Output the [x, y] coordinate of the center of the cell containing the given text.  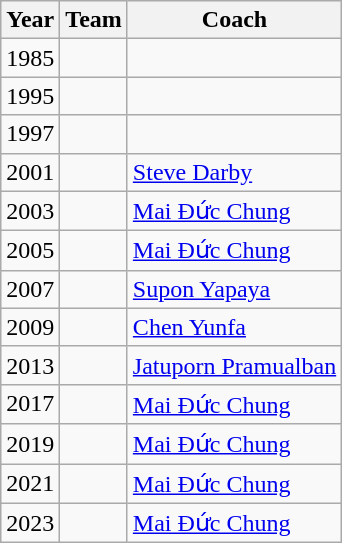
2001 [30, 172]
Year [30, 20]
2009 [30, 327]
1985 [30, 58]
2019 [30, 444]
2023 [30, 523]
2021 [30, 484]
2013 [30, 365]
2005 [30, 251]
Steve Darby [234, 172]
1995 [30, 96]
Supon Yapaya [234, 289]
Team [94, 20]
2003 [30, 211]
Jatuporn Pramualban [234, 365]
Coach [234, 20]
1997 [30, 134]
2007 [30, 289]
2017 [30, 404]
Chen Yunfa [234, 327]
